Capture the cell that displays the provided text and extract its (X, Y) central coordinate. 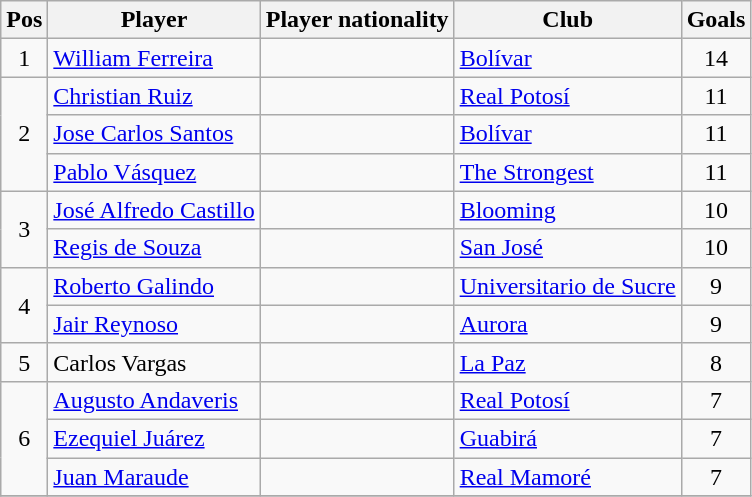
Juan Maraude (154, 477)
6 (24, 438)
Jose Carlos Santos (154, 134)
Pos (24, 20)
Player nationality (357, 20)
Club (568, 20)
8 (716, 362)
Augusto Andaveris (154, 400)
Jair Reynoso (154, 324)
Roberto Galindo (154, 286)
14 (716, 58)
Player (154, 20)
Aurora (568, 324)
The Strongest (568, 172)
Blooming (568, 210)
1 (24, 58)
Guabirá (568, 438)
Regis de Souza (154, 248)
4 (24, 305)
William Ferreira (154, 58)
Goals (716, 20)
José Alfredo Castillo (154, 210)
Pablo Vásquez (154, 172)
Real Mamoré (568, 477)
3 (24, 229)
Universitario de Sucre (568, 286)
2 (24, 134)
San José (568, 248)
Carlos Vargas (154, 362)
Ezequiel Juárez (154, 438)
Christian Ruiz (154, 96)
5 (24, 362)
La Paz (568, 362)
